Output the (x, y) coordinate of the center of the cell containing the given text.  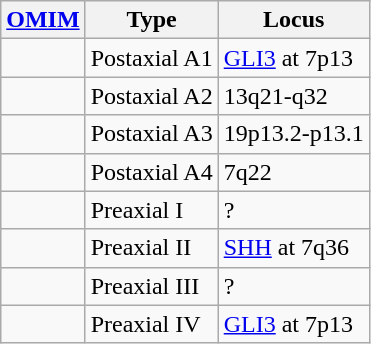
Postaxial A2 (152, 96)
Postaxial A3 (152, 134)
Preaxial IV (152, 324)
Postaxial A1 (152, 58)
Postaxial A4 (152, 172)
OMIM (43, 20)
19p13.2-p13.1 (294, 134)
Preaxial I (152, 210)
13q21-q32 (294, 96)
SHH at 7q36 (294, 248)
Type (152, 20)
Preaxial III (152, 286)
Locus (294, 20)
7q22 (294, 172)
Preaxial II (152, 248)
